Find where the given text appears and provide that cell's center as [x, y] coordinate. 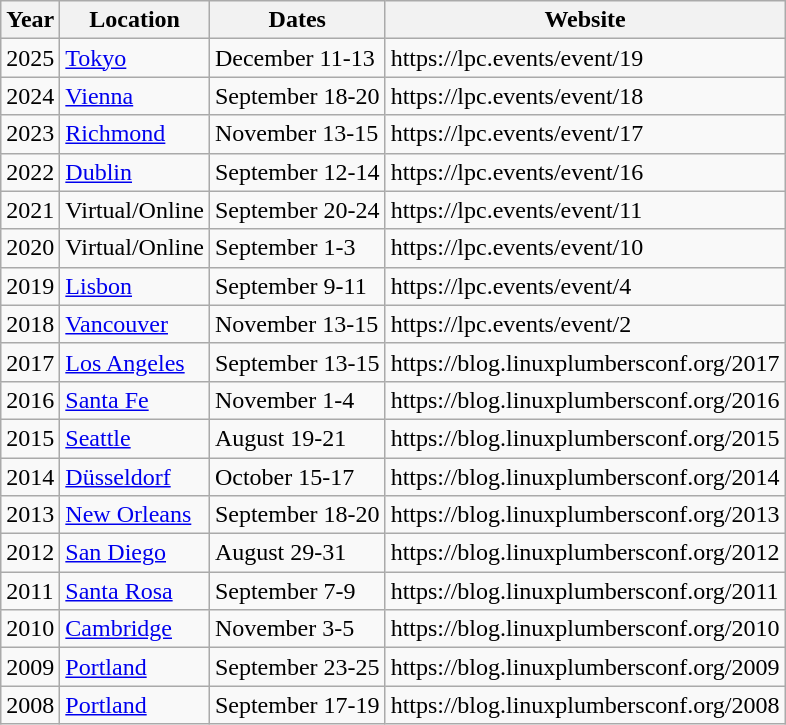
Richmond [135, 134]
December 11-13 [297, 58]
September 13-15 [297, 362]
Los Angeles [135, 362]
Vienna [135, 96]
2016 [30, 400]
Year [30, 20]
https://lpc.events/event/18 [585, 96]
https://blog.linuxplumbersconf.org/2017 [585, 362]
September 12-14 [297, 172]
Cambridge [135, 629]
https://blog.linuxplumbersconf.org/2016 [585, 400]
2020 [30, 248]
Dates [297, 20]
2022 [30, 172]
https://blog.linuxplumbersconf.org/2015 [585, 438]
Düsseldorf [135, 477]
2008 [30, 705]
2024 [30, 96]
https://blog.linuxplumbersconf.org/2012 [585, 553]
Santa Rosa [135, 591]
https://lpc.events/event/11 [585, 210]
https://blog.linuxplumbersconf.org/2010 [585, 629]
2017 [30, 362]
September 7-9 [297, 591]
September 9-11 [297, 286]
August 19-21 [297, 438]
https://lpc.events/event/10 [585, 248]
2010 [30, 629]
https://blog.linuxplumbersconf.org/2014 [585, 477]
September 23-25 [297, 667]
https://blog.linuxplumbersconf.org/2011 [585, 591]
October 15-17 [297, 477]
https://blog.linuxplumbersconf.org/2013 [585, 515]
November 3-5 [297, 629]
2025 [30, 58]
Website [585, 20]
2015 [30, 438]
Seattle [135, 438]
2012 [30, 553]
Lisbon [135, 286]
2021 [30, 210]
Dublin [135, 172]
August 29-31 [297, 553]
https://lpc.events/event/2 [585, 324]
https://blog.linuxplumbersconf.org/2008 [585, 705]
2009 [30, 667]
2013 [30, 515]
2011 [30, 591]
September 17-19 [297, 705]
New Orleans [135, 515]
San Diego [135, 553]
https://lpc.events/event/4 [585, 286]
Location [135, 20]
https://blog.linuxplumbersconf.org/2009 [585, 667]
https://lpc.events/event/17 [585, 134]
Vancouver [135, 324]
November 1-4 [297, 400]
Tokyo [135, 58]
2019 [30, 286]
September 1-3 [297, 248]
2018 [30, 324]
https://lpc.events/event/16 [585, 172]
https://lpc.events/event/19 [585, 58]
Santa Fe [135, 400]
2023 [30, 134]
September 20-24 [297, 210]
2014 [30, 477]
